Return (X, Y) of the center of cell containing provided text 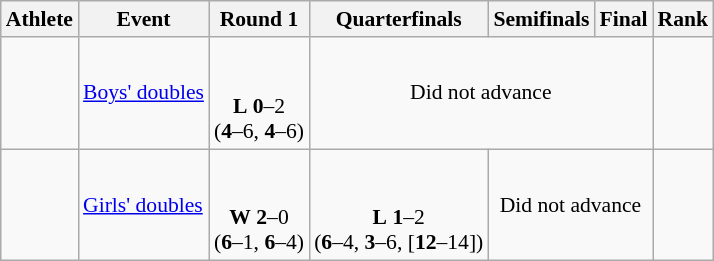
Event (144, 19)
Quarterfinals (398, 19)
L 0–2 (4–6, 4–6) (259, 93)
Girls' doubles (144, 205)
Boys' doubles (144, 93)
Athlete (40, 19)
Rank (684, 19)
W 2–0 (6–1, 6–4) (259, 205)
L 1–2 (6–4, 3–6, [12–14]) (398, 205)
Final (623, 19)
Semifinals (541, 19)
Round 1 (259, 19)
